From the cell containing the given text, extract its center point as (X, Y) coordinate. 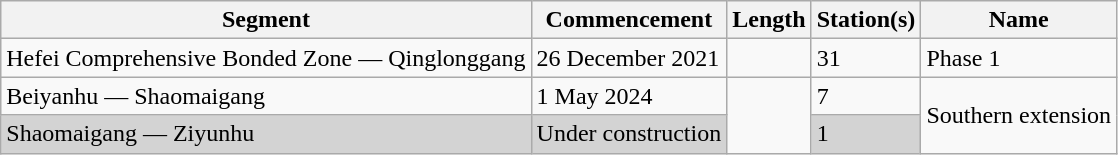
Phase 1 (1019, 58)
Segment (266, 20)
31 (866, 58)
Under construction (629, 134)
Commencement (629, 20)
7 (866, 96)
26 December 2021 (629, 58)
Shaomaigang — Ziyunhu (266, 134)
Name (1019, 20)
Southern extension (1019, 115)
Station(s) (866, 20)
Hefei Comprehensive Bonded Zone — Qinglonggang (266, 58)
Length (769, 20)
Beiyanhu — Shaomaigang (266, 96)
1 May 2024 (629, 96)
1 (866, 134)
